Extract the (X, Y) coordinate from the center of the cell holding the provided text.  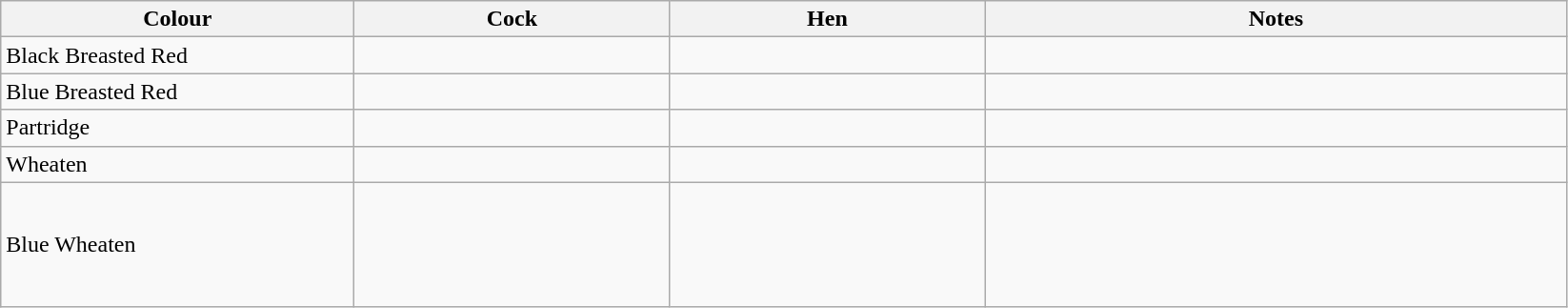
Partridge (177, 128)
Wheaten (177, 164)
Blue Breasted Red (177, 92)
Blue Wheaten (177, 244)
Notes (1277, 19)
Cock (513, 19)
Hen (827, 19)
Colour (177, 19)
Black Breasted Red (177, 55)
